Capture the cell that displays the provided text and extract its (X, Y) central coordinate. 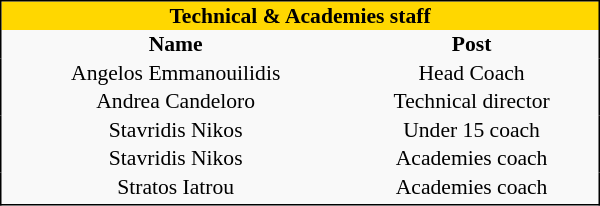
Stratos Iatrou (176, 186)
Technical director (472, 101)
Angelos Emmanouilidis (176, 72)
Post (472, 44)
Under 15 coach (472, 130)
Name (176, 44)
Technical & Academies staff (300, 16)
Andrea Candeloro (176, 101)
Head Coach (472, 72)
